Capture the cell that displays the provided text and extract its (X, Y) central coordinate. 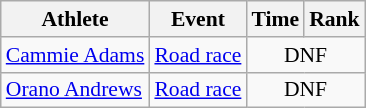
Time (275, 19)
Orano Andrews (76, 90)
Cammie Adams (76, 55)
Rank (334, 19)
Athlete (76, 19)
Event (198, 19)
